Locate the cell with the specified text and output its (X, Y) center coordinate. 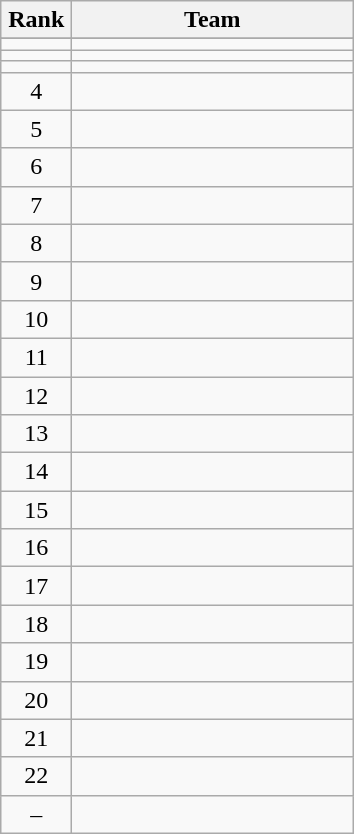
16 (36, 548)
Rank (36, 20)
6 (36, 167)
– (36, 814)
4 (36, 91)
19 (36, 662)
Team (212, 20)
15 (36, 510)
14 (36, 472)
13 (36, 434)
7 (36, 205)
5 (36, 129)
22 (36, 776)
12 (36, 395)
10 (36, 319)
21 (36, 738)
20 (36, 700)
18 (36, 624)
8 (36, 243)
17 (36, 586)
9 (36, 281)
11 (36, 357)
